From the cell containing the given text, extract its center point as (x, y) coordinate. 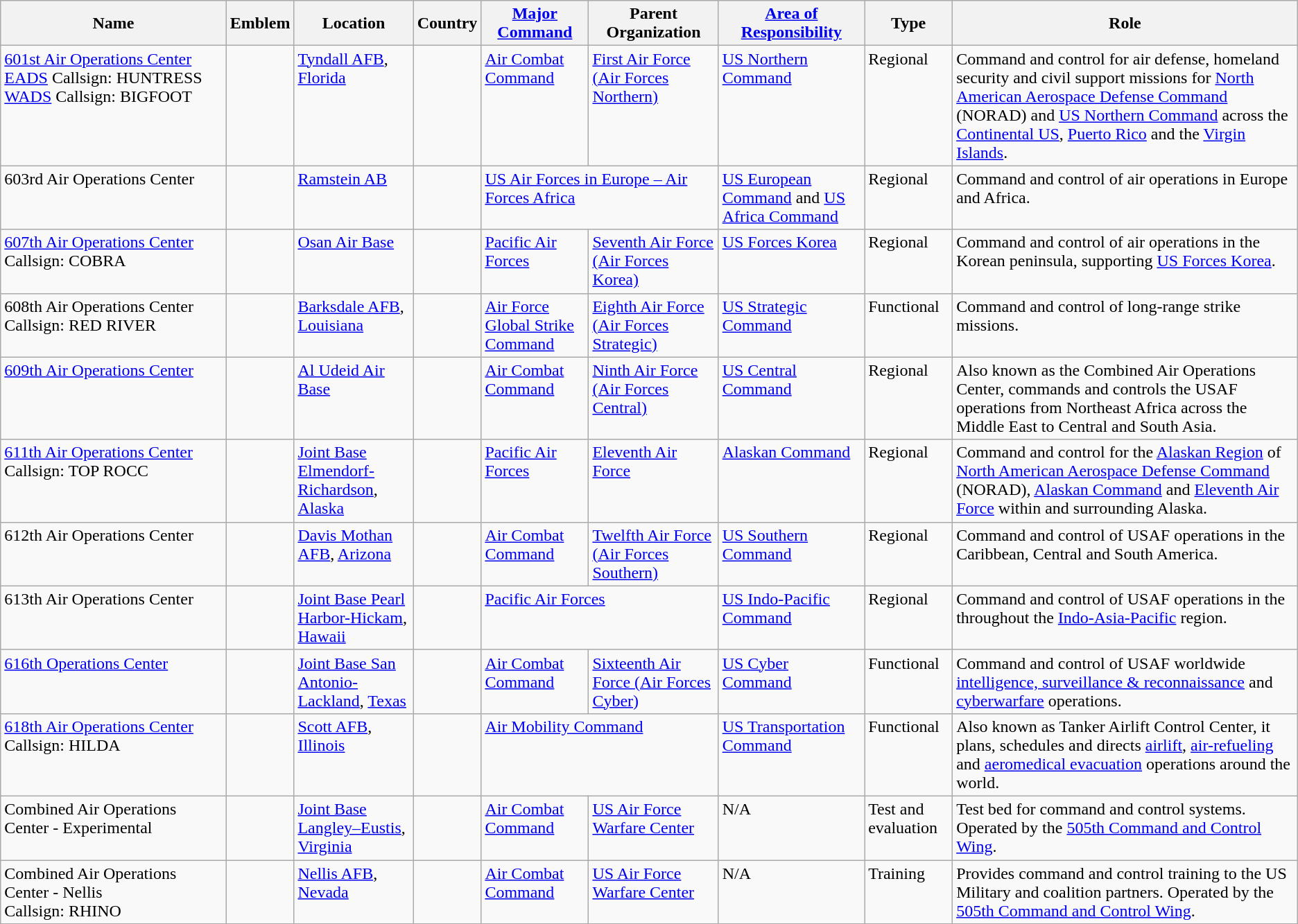
607th Air Operations CenterCallsign: COBRA (114, 261)
Air Mobility Command (600, 754)
Test and evaluation (908, 828)
Joint Base Elmendorf-Richardson, Alaska (354, 481)
Name (114, 24)
US European Command and US Africa Command (791, 198)
612th Air Operations Center (114, 554)
Ninth Air Force (Air Forces Central) (653, 398)
Osan Air Base (354, 261)
US Transportation Command (791, 754)
Area of Responsibility (791, 24)
609th Air Operations Center (114, 398)
611th Air Operations CenterCallsign: TOP ROCC (114, 481)
Country (447, 24)
Command and control of air operations in the Korean peninsula, supporting US Forces Korea. (1125, 261)
Command and control of USAF operations in the Caribbean, Central and South America. (1125, 554)
Barksdale AFB, Louisiana (354, 325)
Joint Base Pearl Harbor-Hickam, Hawaii (354, 618)
613th Air Operations Center (114, 618)
Eighth Air Force (Air Forces Strategic) (653, 325)
Location (354, 24)
Test bed for command and control systems. Operated by the 505th Command and Control Wing. (1125, 828)
Command and control of long-range strike missions. (1125, 325)
Joint Base Langley–Eustis, Virginia (354, 828)
Combined Air Operations Center - Experimental (114, 828)
Eleventh Air Force (653, 481)
Seventh Air Force (Air Forces Korea) (653, 261)
Training (908, 891)
Command and control of air operations in Europe and Africa. (1125, 198)
US Air Forces in Europe – Air Forces Africa (600, 198)
Provides command and control training to the US Military and coalition partners. Operated by the 505th Command and Control Wing. (1125, 891)
Combined Air Operations Center - NellisCallsign: RHINO (114, 891)
618th Air Operations CenterCallsign: HILDA (114, 754)
Command and control of USAF worldwide intelligence, surveillance & reconnaissance and cyberwarfare operations. (1125, 681)
616th Operations Center (114, 681)
US Forces Korea (791, 261)
Type (908, 24)
608th Air Operations CenterCallsign: RED RIVER (114, 325)
Major Command (535, 24)
US Southern Command (791, 554)
US Strategic Command (791, 325)
603rd Air Operations Center (114, 198)
Scott AFB, Illinois (354, 754)
Al Udeid Air Base (354, 398)
Ramstein AB (354, 198)
Emblem (260, 24)
US Northern Command (791, 105)
Joint Base San Antonio-Lackland, Texas (354, 681)
Sixteenth Air Force (Air Forces Cyber) (653, 681)
US Indo-Pacific Command (791, 618)
Command and control of USAF operations in the throughout the Indo-Asia-Pacific region. (1125, 618)
Parent Organization (653, 24)
Nellis AFB, Nevada (354, 891)
Role (1125, 24)
US Central Command (791, 398)
Davis Mothan AFB, Arizona (354, 554)
First Air Force (Air Forces Northern) (653, 105)
Alaskan Command (791, 481)
Twelfth Air Force (Air Forces Southern) (653, 554)
601st Air Operations CenterEADS Callsign: HUNTRESSWADS Callsign: BIGFOOT (114, 105)
Air Force Global Strike Command (535, 325)
US Cyber Command (791, 681)
Tyndall AFB, Florida (354, 105)
